Capture the cell that displays the provided text and extract its (X, Y) central coordinate. 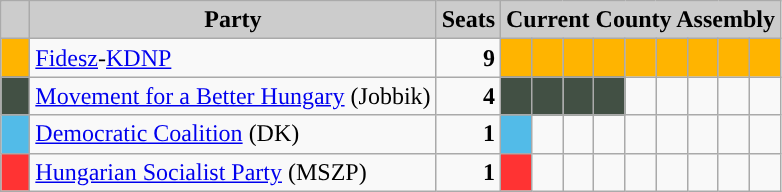
Fidesz-KDNP (233, 58)
Seats (468, 20)
Democratic Coalition (DK) (233, 134)
Hungarian Socialist Party (MSZP) (233, 172)
Current County Assembly (641, 20)
Movement for a Better Hungary (Jobbik) (233, 96)
9 (468, 58)
Party (233, 20)
4 (468, 96)
